Return the [X, Y] coordinate for the center point of the cell that contains the specified text.  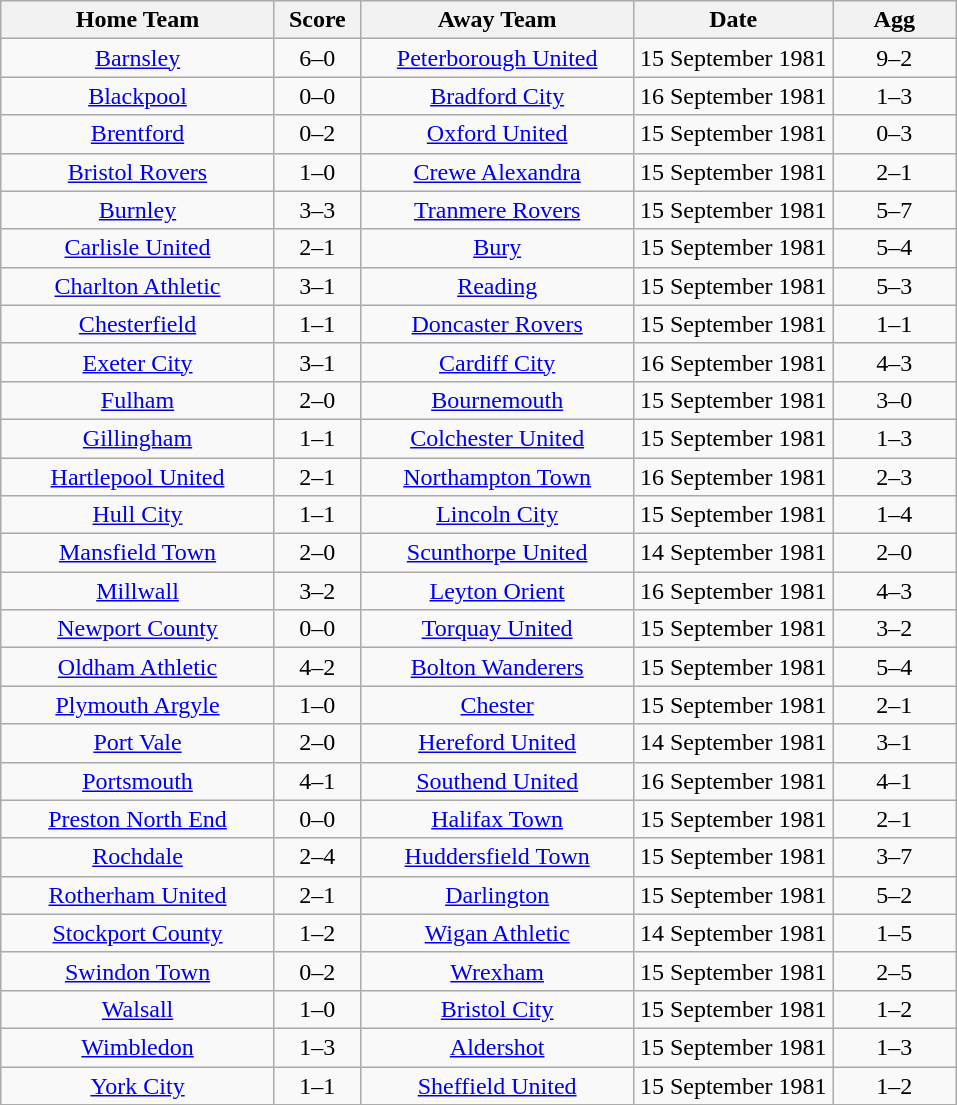
Bury [497, 248]
5–2 [894, 895]
Exeter City [138, 362]
Crewe Alexandra [497, 172]
3–7 [894, 857]
Cardiff City [497, 362]
Halifax Town [497, 819]
Fulham [138, 400]
Millwall [138, 591]
1–4 [894, 515]
Rotherham United [138, 895]
Rochdale [138, 857]
Chesterfield [138, 324]
Carlisle United [138, 248]
0–3 [894, 134]
5–7 [894, 210]
Score [317, 20]
Huddersfield Town [497, 857]
2–3 [894, 477]
Barnsley [138, 58]
Date [734, 20]
Plymouth Argyle [138, 705]
Bolton Wanderers [497, 667]
Hereford United [497, 743]
Blackpool [138, 96]
Walsall [138, 1009]
Peterborough United [497, 58]
Port Vale [138, 743]
Tranmere Rovers [497, 210]
Chester [497, 705]
Wrexham [497, 971]
Torquay United [497, 629]
5–3 [894, 286]
Doncaster Rovers [497, 324]
6–0 [317, 58]
Away Team [497, 20]
Bournemouth [497, 400]
Darlington [497, 895]
3–3 [317, 210]
1–5 [894, 933]
Brentford [138, 134]
Lincoln City [497, 515]
Wigan Athletic [497, 933]
Aldershot [497, 1047]
Hull City [138, 515]
Bristol City [497, 1009]
Sheffield United [497, 1085]
Stockport County [138, 933]
Bristol Rovers [138, 172]
York City [138, 1085]
Newport County [138, 629]
Colchester United [497, 438]
Mansfield Town [138, 553]
Preston North End [138, 819]
Reading [497, 286]
Home Team [138, 20]
2–5 [894, 971]
Burnley [138, 210]
3–0 [894, 400]
Swindon Town [138, 971]
Hartlepool United [138, 477]
Oldham Athletic [138, 667]
4–2 [317, 667]
Gillingham [138, 438]
9–2 [894, 58]
Wimbledon [138, 1047]
Agg [894, 20]
Bradford City [497, 96]
Portsmouth [138, 781]
Oxford United [497, 134]
Charlton Athletic [138, 286]
2–4 [317, 857]
Scunthorpe United [497, 553]
Southend United [497, 781]
Northampton Town [497, 477]
Leyton Orient [497, 591]
